Identify which cell holds the provided text, then report its [X, Y] central coordinate. 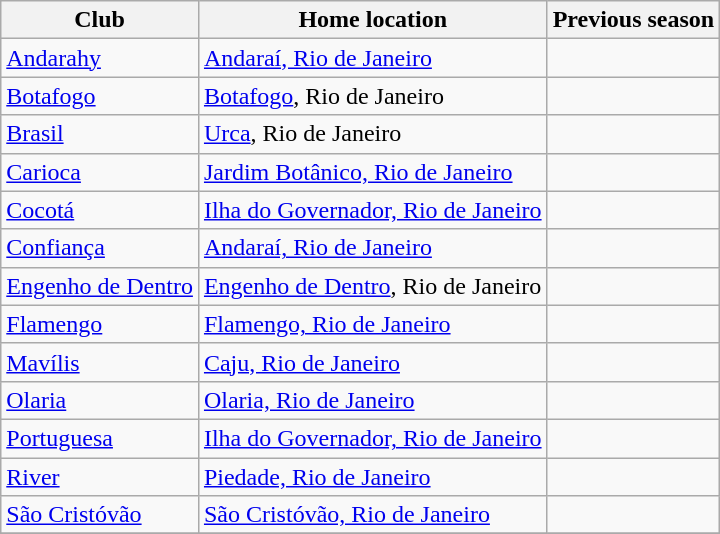
Caju, Rio de Janeiro [372, 362]
Botafogo, Rio de Janeiro [372, 96]
Urca, Rio de Janeiro [372, 134]
Olaria, Rio de Janeiro [372, 400]
Mavílis [100, 362]
Flamengo, Rio de Janeiro [372, 324]
Previous season [634, 20]
Engenho de Dentro, Rio de Janeiro [372, 286]
River [100, 477]
São Cristóvão [100, 515]
Carioca [100, 172]
Portuguesa [100, 438]
Botafogo [100, 96]
Club [100, 20]
Home location [372, 20]
Cocotá [100, 210]
São Cristóvão, Rio de Janeiro [372, 515]
Andarahy [100, 58]
Engenho de Dentro [100, 286]
Jardim Botânico, Rio de Janeiro [372, 172]
Confiança [100, 248]
Olaria [100, 400]
Brasil [100, 134]
Flamengo [100, 324]
Piedade, Rio de Janeiro [372, 477]
